Locate the cell with the specified text and output its (X, Y) center coordinate. 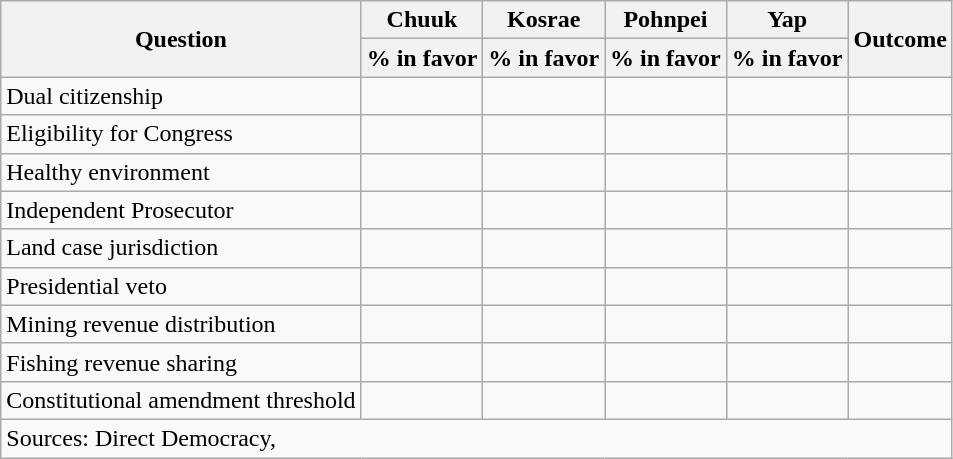
Healthy environment (181, 172)
Independent Prosecutor (181, 210)
Pohnpei (666, 20)
Yap (787, 20)
Fishing revenue sharing (181, 362)
Chuuk (422, 20)
Presidential veto (181, 286)
Sources: Direct Democracy, (477, 438)
Kosrae (544, 20)
Land case jurisdiction (181, 248)
Dual citizenship (181, 96)
Eligibility for Congress (181, 134)
Constitutional amendment threshold (181, 400)
Mining revenue distribution (181, 324)
Outcome (900, 39)
Question (181, 39)
